For the text-containing cell, return its midpoint in (X, Y) coordinate format. 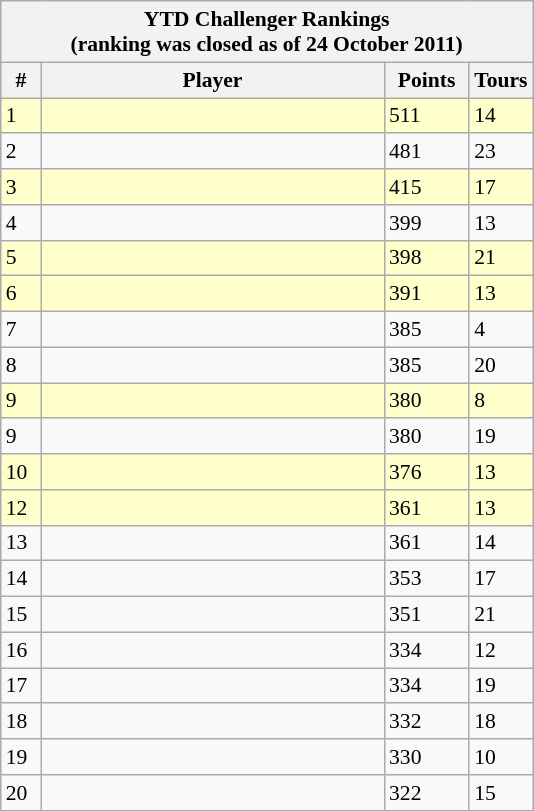
Points (426, 80)
6 (21, 294)
511 (426, 116)
351 (426, 615)
YTD Challenger Rankings(ranking was closed as of 24 October 2011) (267, 32)
398 (426, 258)
Tours (500, 80)
5 (21, 258)
1 (21, 116)
332 (426, 722)
399 (426, 223)
415 (426, 187)
# (21, 80)
330 (426, 757)
7 (21, 330)
3 (21, 187)
23 (500, 152)
16 (21, 650)
2 (21, 152)
322 (426, 793)
Player (212, 80)
376 (426, 472)
353 (426, 579)
481 (426, 152)
391 (426, 294)
